Identify which cell holds the provided text, then report its (X, Y) central coordinate. 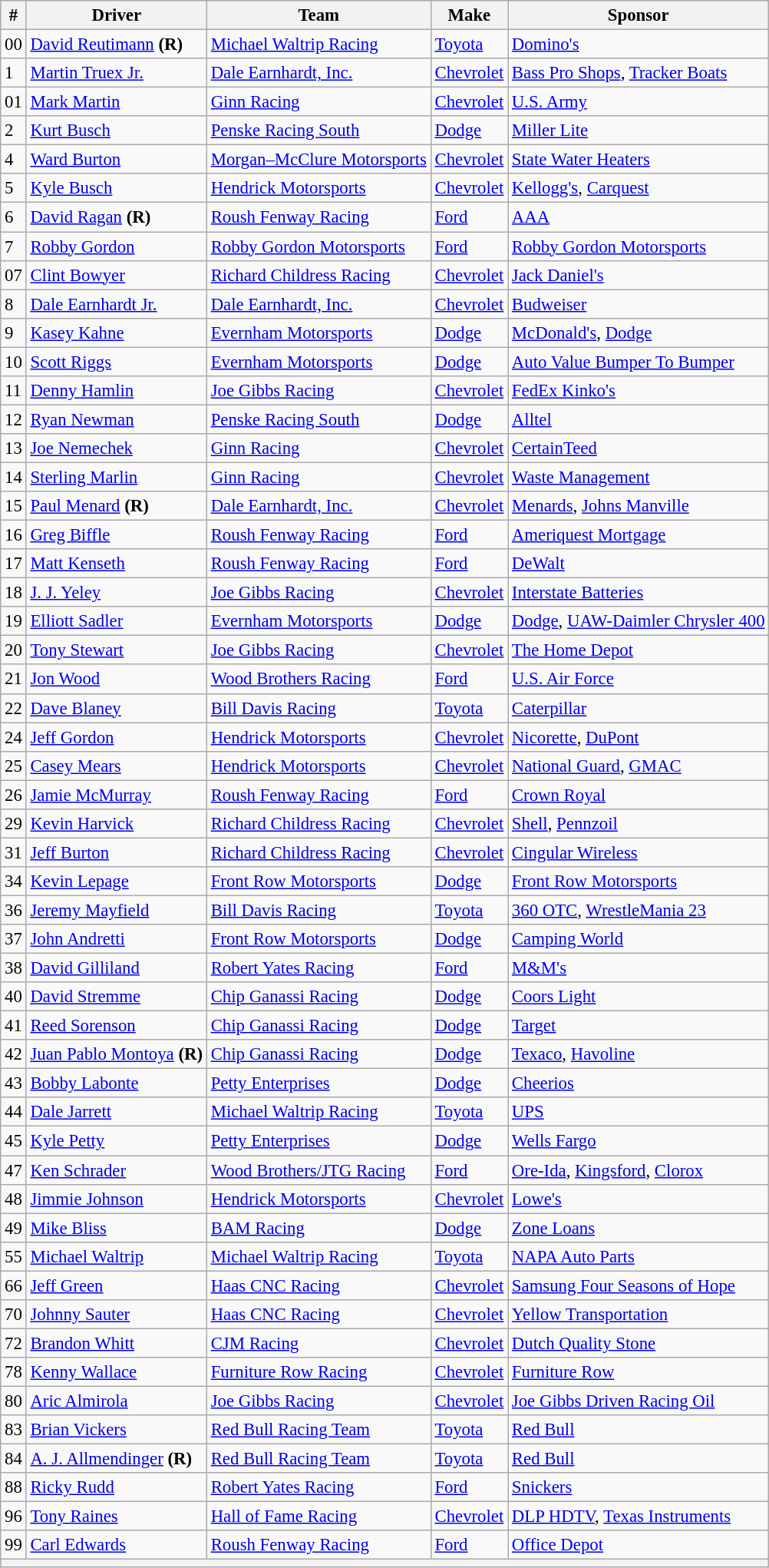
David Reutimann (R) (117, 45)
Make (469, 15)
Brian Vickers (117, 1430)
47 (14, 1170)
Dodge, UAW-Daimler Chrysler 400 (639, 621)
Tony Stewart (117, 650)
Bass Pro Shops, Tracker Boats (639, 73)
9 (14, 332)
26 (14, 795)
David Stremme (117, 997)
5 (14, 188)
Shell, Pennzoil (639, 824)
Bobby Labonte (117, 1083)
DLP HDTV, Texas Instruments (639, 1517)
Kurt Busch (117, 131)
AAA (639, 217)
Sterling Marlin (117, 477)
David Gilliland (117, 968)
Furniture Row (639, 1372)
Wood Brothers/JTG Racing (318, 1170)
18 (14, 593)
Brandon Whitt (117, 1343)
Joe Nemechek (117, 448)
Jamie McMurray (117, 795)
FedEx Kinko's (639, 391)
00 (14, 45)
11 (14, 391)
24 (14, 737)
BAM Racing (318, 1228)
J. J. Yeley (117, 593)
38 (14, 968)
McDonald's, Dodge (639, 332)
4 (14, 160)
83 (14, 1430)
Mark Martin (117, 102)
Samsung Four Seasons of Hope (639, 1285)
National Guard, GMAC (639, 766)
84 (14, 1459)
Jack Daniel's (639, 275)
Kyle Petty (117, 1141)
360 OTC, WrestleMania 23 (639, 910)
42 (14, 1054)
Casey Mears (117, 766)
NAPA Auto Parts (639, 1256)
55 (14, 1256)
88 (14, 1487)
80 (14, 1401)
Caterpillar (639, 708)
Lowe's (639, 1199)
M&M's (639, 968)
Interstate Batteries (639, 593)
Wood Brothers Racing (318, 680)
Robby Gordon (117, 246)
17 (14, 564)
Menards, Johns Manville (639, 506)
2 (14, 131)
John Andretti (117, 939)
43 (14, 1083)
The Home Depot (639, 650)
Kevin Lepage (117, 882)
David Ragan (R) (117, 217)
Coors Light (639, 997)
Domino's (639, 45)
45 (14, 1141)
Kellogg's, Carquest (639, 188)
Juan Pablo Montoya (R) (117, 1054)
01 (14, 102)
Waste Management (639, 477)
Hall of Fame Racing (318, 1517)
UPS (639, 1113)
22 (14, 708)
37 (14, 939)
99 (14, 1545)
Kasey Kahne (117, 332)
41 (14, 1026)
12 (14, 419)
Jimmie Johnson (117, 1199)
21 (14, 680)
Camping World (639, 939)
A. J. Allmendinger (R) (117, 1459)
7 (14, 246)
Auto Value Bumper To Bumper (639, 362)
Ricky Rudd (117, 1487)
Elliott Sadler (117, 621)
20 (14, 650)
8 (14, 304)
19 (14, 621)
Cingular Wireless (639, 852)
Jeff Gordon (117, 737)
DeWalt (639, 564)
Paul Menard (R) (117, 506)
Jon Wood (117, 680)
Miller Lite (639, 131)
Martin Truex Jr. (117, 73)
Dave Blaney (117, 708)
Texaco, Havoline (639, 1054)
Ameriquest Mortgage (639, 535)
72 (14, 1343)
# (14, 15)
Furniture Row Racing (318, 1372)
Johnny Sauter (117, 1315)
Team (318, 15)
10 (14, 362)
Wells Fargo (639, 1141)
Budweiser (639, 304)
Ward Burton (117, 160)
15 (14, 506)
96 (14, 1517)
36 (14, 910)
34 (14, 882)
31 (14, 852)
State Water Heaters (639, 160)
Ken Schrader (117, 1170)
Jeremy Mayfield (117, 910)
40 (14, 997)
Denny Hamlin (117, 391)
Clint Bowyer (117, 275)
Carl Edwards (117, 1545)
CertainTeed (639, 448)
Target (639, 1026)
Aric Almirola (117, 1401)
Yellow Transportation (639, 1315)
49 (14, 1228)
Ryan Newman (117, 419)
Tony Raines (117, 1517)
Cheerios (639, 1083)
Driver (117, 15)
6 (14, 217)
16 (14, 535)
Sponsor (639, 15)
Ore-Ida, Kingsford, Clorox (639, 1170)
70 (14, 1315)
CJM Racing (318, 1343)
Michael Waltrip (117, 1256)
Crown Royal (639, 795)
1 (14, 73)
Zone Loans (639, 1228)
66 (14, 1285)
Dale Jarrett (117, 1113)
Alltel (639, 419)
44 (14, 1113)
Nicorette, DuPont (639, 737)
07 (14, 275)
25 (14, 766)
Scott Riggs (117, 362)
Jeff Burton (117, 852)
Matt Kenseth (117, 564)
48 (14, 1199)
Snickers (639, 1487)
13 (14, 448)
29 (14, 824)
U.S. Air Force (639, 680)
Mike Bliss (117, 1228)
Kevin Harvick (117, 824)
Joe Gibbs Driven Racing Oil (639, 1401)
Office Depot (639, 1545)
Greg Biffle (117, 535)
78 (14, 1372)
Jeff Green (117, 1285)
Kyle Busch (117, 188)
Morgan–McClure Motorsports (318, 160)
Dutch Quality Stone (639, 1343)
U.S. Army (639, 102)
Dale Earnhardt Jr. (117, 304)
14 (14, 477)
Kenny Wallace (117, 1372)
Reed Sorenson (117, 1026)
